Return the (X, Y) coordinate for the center point of the cell that contains the specified text.  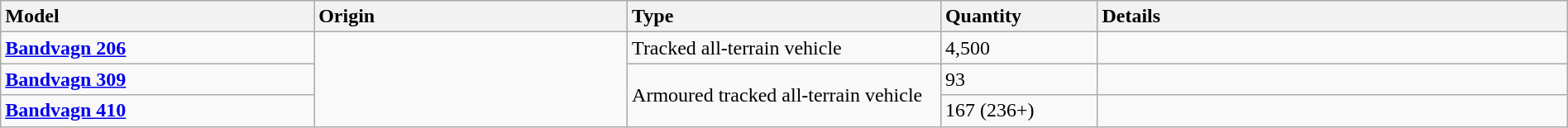
Model (157, 17)
93 (1019, 79)
Quantity (1019, 17)
Band­vagn 206 (157, 48)
Details (1332, 17)
Type (784, 17)
4,500 (1019, 48)
Armoured tracked all-terrain vehicle (784, 95)
Band­vagn 309 (157, 79)
167 (236+) (1019, 111)
Origin (471, 17)
Tracked all-terrain vehicle (784, 48)
Band­vagn 410 (157, 111)
